Output the (X, Y) coordinate of the center of the cell containing the given text.  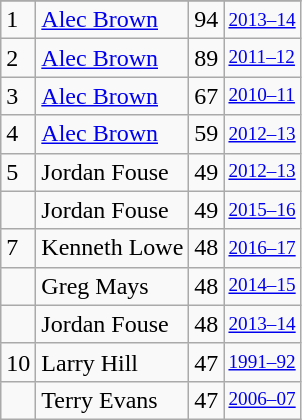
7 (18, 248)
Larry Hill (112, 362)
2016–17 (262, 248)
1991–92 (262, 362)
67 (206, 96)
Kenneth Lowe (112, 248)
Greg Mays (112, 286)
2010–11 (262, 96)
2014–15 (262, 286)
59 (206, 134)
1 (18, 20)
2 (18, 58)
4 (18, 134)
5 (18, 172)
Terry Evans (112, 400)
3 (18, 96)
2006–07 (262, 400)
2011–12 (262, 58)
10 (18, 362)
89 (206, 58)
94 (206, 20)
2015–16 (262, 210)
